Scan for the cell matching the given text and deliver its (X, Y) coordinate at center. 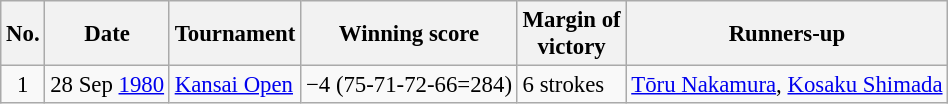
Date (107, 34)
Runners-up (787, 34)
6 strokes (572, 85)
No. (23, 34)
1 (23, 85)
Tournament (234, 34)
Margin ofvictory (572, 34)
Kansai Open (234, 85)
Tōru Nakamura, Kosaku Shimada (787, 85)
28 Sep 1980 (107, 85)
−4 (75-71-72-66=284) (410, 85)
Winning score (410, 34)
